For the text-containing cell, return its midpoint in (x, y) coordinate format. 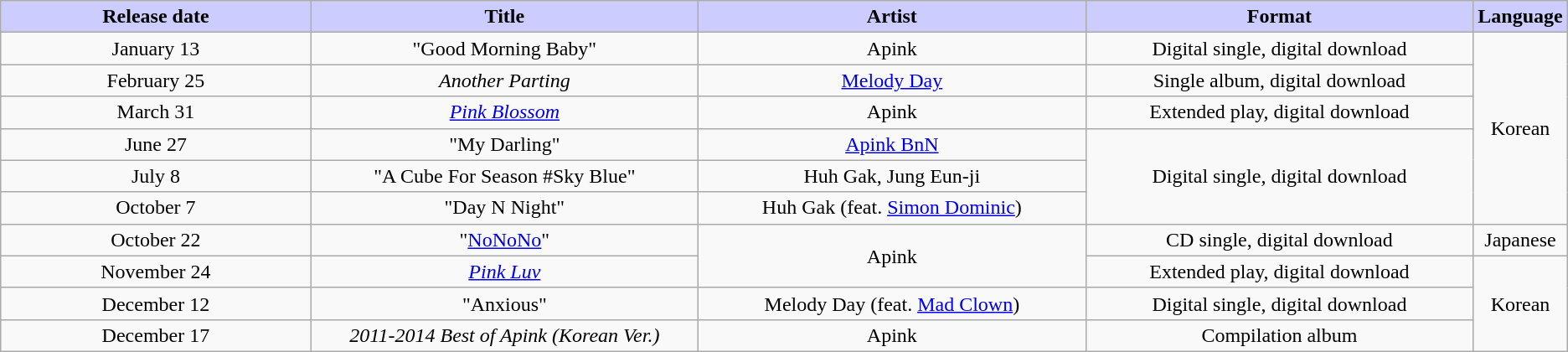
October 7 (156, 208)
December 17 (156, 335)
Language (1520, 17)
2011-2014 Best of Apink (Korean Ver.) (504, 335)
Another Parting (504, 80)
December 12 (156, 303)
"Good Morning Baby" (504, 49)
Single album, digital download (1280, 80)
Apink BnN (892, 144)
July 8 (156, 176)
"Day N Night" (504, 208)
"My Darling" (504, 144)
"NoNoNo" (504, 240)
June 27 (156, 144)
"A Cube For Season #Sky Blue" (504, 176)
Melody Day (feat. Mad Clown) (892, 303)
Compilation album (1280, 335)
Release date (156, 17)
Artist (892, 17)
CD single, digital download (1280, 240)
Pink Blossom (504, 112)
January 13 (156, 49)
February 25 (156, 80)
Huh Gak (feat. Simon Dominic) (892, 208)
Title (504, 17)
October 22 (156, 240)
March 31 (156, 112)
Huh Gak, Jung Eun-ji (892, 176)
Format (1280, 17)
November 24 (156, 272)
Melody Day (892, 80)
"Anxious" (504, 303)
Pink Luv (504, 272)
Japanese (1520, 240)
